Locate the cell with the specified text and output its (x, y) center coordinate. 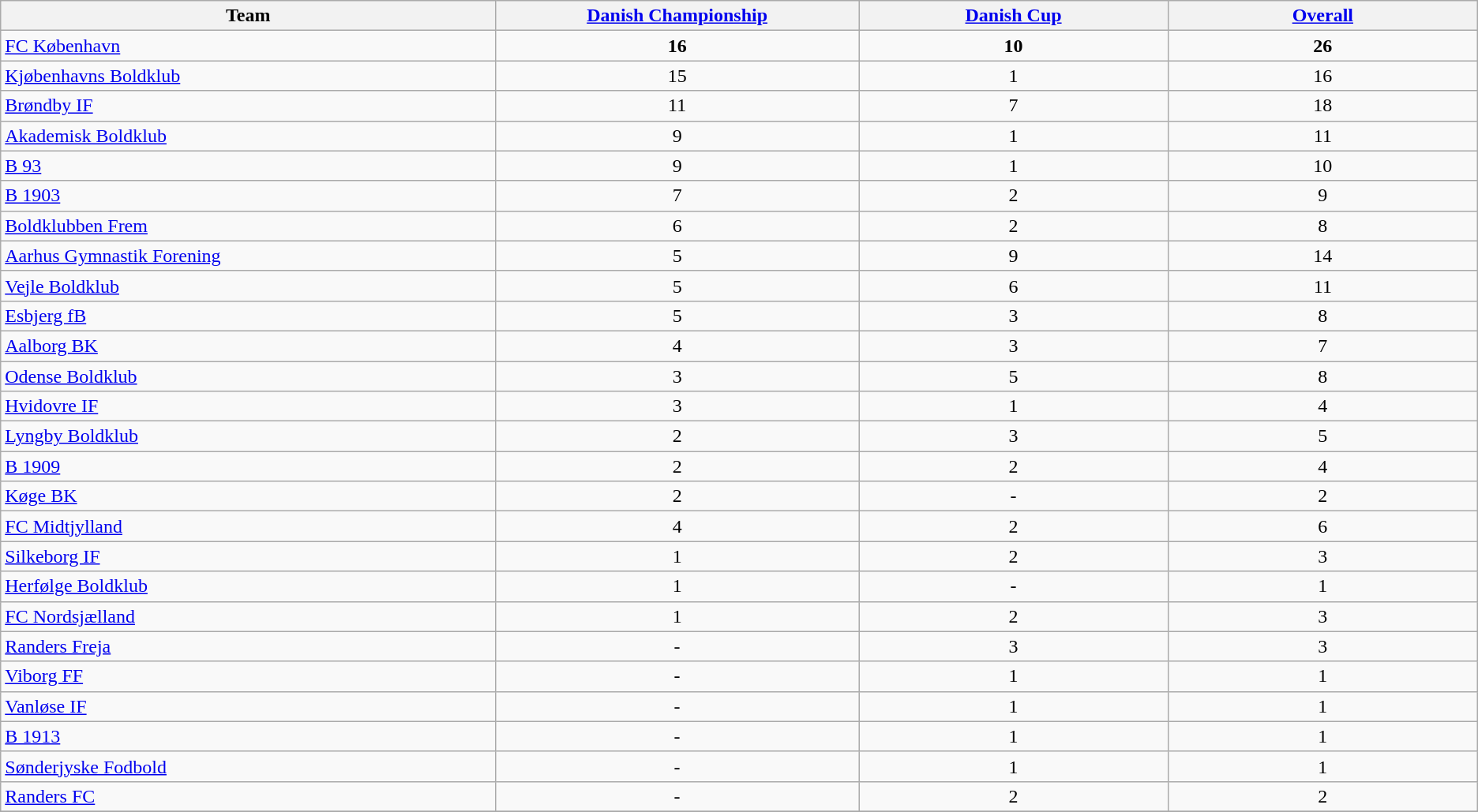
Odense Boldklub (248, 376)
Randers FC (248, 796)
Kjøbenhavns Boldklub (248, 76)
Aarhus Gymnastik Forening (248, 256)
Køge BK (248, 496)
Overall (1322, 16)
Team (248, 16)
18 (1322, 106)
15 (677, 76)
FC Nordsjælland (248, 616)
Aalborg BK (248, 346)
26 (1322, 46)
Esbjerg fB (248, 316)
Hvidovre IF (248, 406)
Sønderjyske Fodbold (248, 766)
FC København (248, 46)
Randers Freja (248, 646)
Danish Championship (677, 16)
B 1909 (248, 466)
Viborg FF (248, 676)
Lyngby Boldklub (248, 436)
14 (1322, 256)
Brøndby IF (248, 106)
FC Midtjylland (248, 526)
Akademisk Boldklub (248, 136)
Vanløse IF (248, 706)
B 1913 (248, 736)
Vejle Boldklub (248, 286)
Danish Cup (1014, 16)
Herfølge Boldklub (248, 586)
B 93 (248, 166)
Boldklubben Frem (248, 226)
B 1903 (248, 196)
Silkeborg IF (248, 556)
